Find where the given text appears and provide that cell's center as [x, y] coordinate. 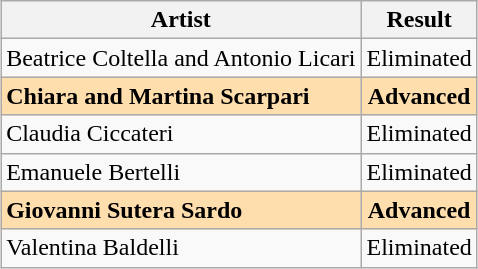
Result [419, 20]
Artist [181, 20]
Emanuele Bertelli [181, 172]
Chiara and Martina Scarpari [181, 96]
Giovanni Sutera Sardo [181, 210]
Valentina Baldelli [181, 248]
Beatrice Coltella and Antonio Licari [181, 58]
Claudia Ciccateri [181, 134]
